Output the (X, Y) coordinate of the center of the cell containing the given text.  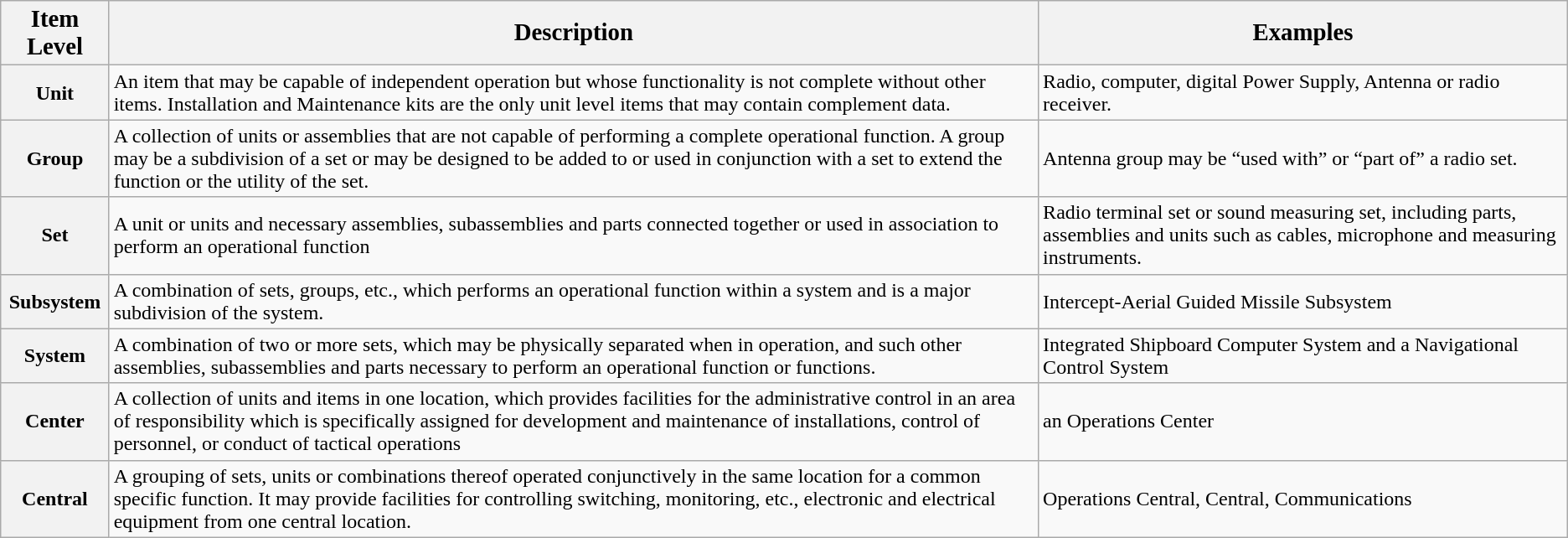
an Operations Center (1303, 422)
Radio terminal set or sound measuring set, including parts, assemblies and units such as cables, microphone and measuring instruments. (1303, 235)
Central (55, 499)
Examples (1303, 34)
Intercept-Aerial Guided Missile Subsystem (1303, 302)
Radio, computer, digital Power Supply, Antenna or radio receiver. (1303, 92)
A combination of sets, groups, etc., which performs an operational function within a system and is a major subdivision of the system. (573, 302)
Antenna group may be “used with” or “part of” a radio set. (1303, 158)
Set (55, 235)
Item Level (55, 34)
Description (573, 34)
A unit or units and necessary assemblies, subassemblies and parts connected together or used in association to perform an operational function (573, 235)
Integrated Shipboard Computer System and a Navigational Control System (1303, 355)
Center (55, 422)
System (55, 355)
Subsystem (55, 302)
Unit (55, 92)
Operations Central, Central, Communications (1303, 499)
Group (55, 158)
